Pinpoint the cell where the given text exists, returning its [x, y] midpoint coordinate. 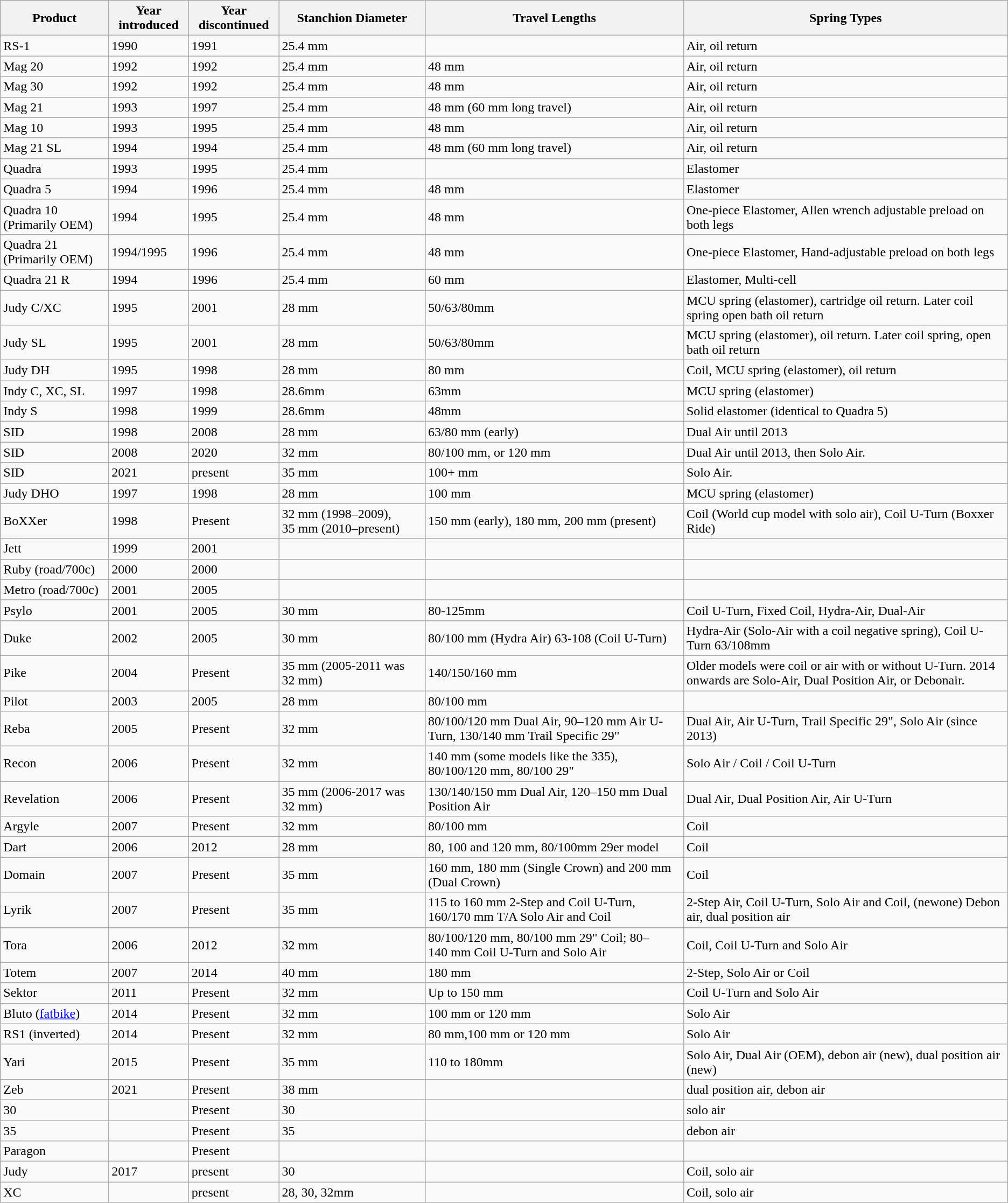
Elastomer, Multi-cell [845, 279]
Up to 150 mm [554, 993]
1991 [234, 46]
80/100 mm (Hydra Air) 63-108 (Coil U-Turn) [554, 638]
140 mm (some models like the 335), 80/100/120 mm, 80/100 29" [554, 764]
Dart [55, 847]
Quadra [55, 169]
Metro (road/700c) [55, 590]
Mag 21 SL [55, 148]
Judy DHO [55, 493]
Solid elastomer (identical to Quadra 5) [845, 411]
Zeb [55, 1089]
1994/1995 [149, 252]
63/80 mm (early) [554, 432]
Indy S [55, 411]
60 mm [554, 279]
2-Step, Solo Air or Coil [845, 973]
Tora [55, 945]
32 mm (1998–2009), 35 mm (2010–present) [352, 521]
80 mm,100 mm or 120 mm [554, 1034]
2003 [149, 701]
One-piece Elastomer, Allen wrench adjustable preload on both legs [845, 216]
Duke [55, 638]
Reba [55, 729]
Coil U-Turn, Fixed Coil, Hydra-Air, Dual-Air [845, 610]
Bluto (fatbike) [55, 1013]
Year introduced [149, 18]
Jett [55, 549]
XC [55, 1192]
Dual Air until 2013, then Solo Air. [845, 452]
RS1 (inverted) [55, 1034]
Ruby (road/700c) [55, 569]
Mag 10 [55, 128]
Dual Air, Dual Position Air, Air U-Turn [845, 799]
Spring Types [845, 18]
dual position air, debon air [845, 1089]
Hydra-Air (Solo-Air with a coil negative spring), Coil U-Turn 63/108mm [845, 638]
80/100 mm, or 120 mm [554, 452]
28, 30, 32mm [352, 1192]
Mag 21 [55, 107]
40 mm [352, 973]
80-125mm [554, 610]
Judy DH [55, 370]
63mm [554, 391]
Quadra 10 (Primarily OEM) [55, 216]
Recon [55, 764]
Pilot [55, 701]
Mag 30 [55, 87]
One-piece Elastomer, Hand-adjustable preload on both legs [845, 252]
100 mm [554, 493]
Coil, Coil U-Turn and Solo Air [845, 945]
Judy C/XC [55, 307]
Judy SL [55, 342]
Solo Air / Coil / Coil U-Turn [845, 764]
2020 [234, 452]
115 to 160 mm 2-Step and Coil U-Turn, 160/170 mm T/A Solo Air and Coil [554, 910]
MCU spring (elastomer), cartridge oil return. Later coil spring open bath oil return [845, 307]
Older models were coil or air with or without U-Turn. 2014 onwards are Solo-Air, Dual Position Air, or Debonair. [845, 673]
RS-1 [55, 46]
110 to 180mm [554, 1062]
Psylo [55, 610]
solo air [845, 1110]
2015 [149, 1062]
80/100/120 mm Dual Air, 90–120 mm Air U-Turn, 130/140 mm Trail Specific 29" [554, 729]
130/140/150 mm Dual Air, 120–150 mm Dual Position Air [554, 799]
Sektor [55, 993]
2011 [149, 993]
2017 [149, 1172]
80 mm [554, 370]
BoXXer [55, 521]
Dual Air, Air U-Turn, Trail Specific 29", Solo Air (since 2013) [845, 729]
debon air [845, 1130]
Paragon [55, 1151]
140/150/160 mm [554, 673]
MCU spring (elastomer), oil return. Later coil spring, open bath oil return [845, 342]
150 mm (early), 180 mm, 200 mm (present) [554, 521]
Solo Air. [845, 473]
Revelation [55, 799]
Travel Lengths [554, 18]
Pike [55, 673]
Coil, MCU spring (elastomer), oil return [845, 370]
80/100/120 mm, 80/100 mm 29" Coil; 80–140 mm Coil U-Turn and Solo Air [554, 945]
1990 [149, 46]
Quadra 21 (Primarily OEM) [55, 252]
Lyrik [55, 910]
Dual Air until 2013 [845, 432]
Year discontinued [234, 18]
100 mm or 120 mm [554, 1013]
35 mm (2006-2017 was 32 mm) [352, 799]
80, 100 and 120 mm, 80/100mm 29er model [554, 847]
Product [55, 18]
Coil U-Turn and Solo Air [845, 993]
2-Step Air, Coil U-Turn, Solo Air and Coil, (newone) Debon air, dual position air [845, 910]
Mag 20 [55, 66]
100+ mm [554, 473]
Argyle [55, 827]
180 mm [554, 973]
Coil (World cup model with solo air), Coil U-Turn (Boxxer Ride) [845, 521]
Solo Air, Dual Air (OEM), debon air (new), dual position air (new) [845, 1062]
35 mm (2005-2011 was 32 mm) [352, 673]
Judy [55, 1172]
Quadra 21 R [55, 279]
2002 [149, 638]
Totem [55, 973]
Domain [55, 875]
Quadra 5 [55, 189]
Indy C, XC, SL [55, 391]
2004 [149, 673]
48mm [554, 411]
160 mm, 180 mm (Single Crown) and 200 mm (Dual Crown) [554, 875]
Stanchion Diameter [352, 18]
38 mm [352, 1089]
Yari [55, 1062]
